Identify which cell holds the provided text, then report its [X, Y] central coordinate. 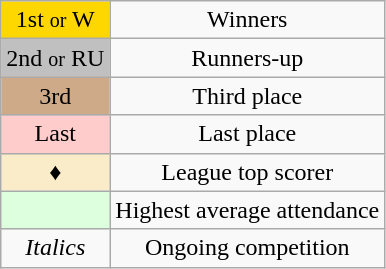
Ongoing competition [248, 248]
League top scorer [248, 172]
Last [56, 134]
Third place [248, 96]
2nd or RU [56, 58]
Runners-up [248, 58]
Highest average attendance [248, 210]
Last place [248, 134]
Winners [248, 20]
Italics [56, 248]
1st or W [56, 20]
3rd [56, 96]
♦ [56, 172]
